Return (X, Y) of the center of cell containing provided text 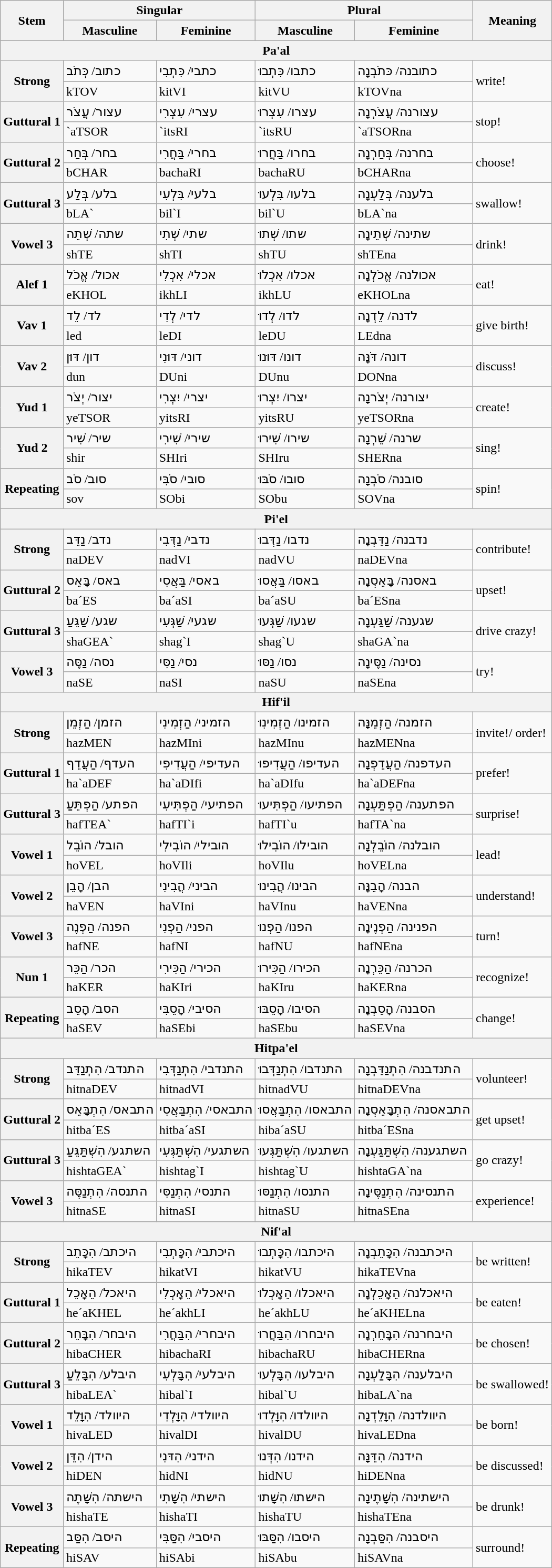
bLA` (109, 213)
הזמיני/ הַזְמִינִי (206, 722)
shTI (206, 254)
הידני/ הִדּנִי (206, 1456)
naSU (305, 682)
היכתב/ הִכָּתֵב (109, 1252)
bil`I (206, 213)
הידנה/ הִדֵּנָּה (414, 1456)
hishaTU (305, 1517)
surprise! (512, 814)
Hitpa'el (277, 1048)
Nif'al (277, 1231)
הידן/ הִדֵּן (109, 1456)
hafNI (206, 947)
הזמן/ הַזְמֵן (109, 722)
ha`aDEFna (414, 784)
השתגע/ הִשְׁתַּגֵּעַ (109, 1150)
`aTSOR (109, 132)
בחרו/ בַּחֲרוּ (305, 152)
be written! (512, 1262)
SObu (305, 499)
hafNE (109, 947)
הובלנה/ הוֹבֵלְנָה (414, 845)
ha`aDEF (109, 784)
הזמנה/ הַזְמֵנָּה (414, 722)
hazMIni (206, 743)
לד/ לֵד (109, 316)
Singular (159, 11)
spin! (512, 489)
hitba´ESna (414, 1130)
haVIni (206, 906)
סובו/ סֹבּוּ (305, 479)
hishaTI (206, 1517)
kTOVna (414, 91)
volunteer! (512, 1078)
שירו/ שִׁירוּ (305, 438)
hivaLED (109, 1435)
שירי/ שִׁירִי (206, 438)
עצורנה/ עֲצֹרְנָה (414, 112)
shaGEA` (109, 641)
hishaTEna (414, 1517)
bachaRI (206, 173)
כתבי/ כִּתְבִי (206, 71)
נדבו/ נַדְּבוּ (305, 539)
אכלי/ אִכְלִי (206, 275)
בחרי/ בַּחֲרִי (206, 152)
hitnadVI (206, 1089)
ikhLU (305, 295)
SOVna (414, 499)
הכירו/ הַכִּירוּ (305, 967)
hiba´aSU (305, 1130)
הפתיעו/ הַפְתִּיעוּ (305, 804)
leDI (206, 336)
היבלעי/ הִבָּלְעִי (206, 1374)
ha`aDIfu (305, 784)
swallow! (512, 203)
sov (109, 499)
hiSAbi (206, 1557)
היסבי/ הִסַּבִּי (206, 1537)
eat! (512, 285)
הזמינו/ הַזְמִינִוּ (305, 722)
hiSAbu (305, 1557)
naDEVna (414, 559)
he´aKHELna (414, 1313)
LEdna (414, 336)
hitba´aSI (206, 1130)
Pi'el (277, 519)
באס/ בָּאֵס (109, 580)
hitnaSI (206, 1211)
bCHARna (414, 173)
hikatVU (305, 1272)
hoVELna (414, 865)
הובל/ הוֹבֵל (109, 845)
היאכלי/ הֵאָכְלִי (206, 1293)
DUni (206, 377)
הסיבי/ הָסֵבִּי (206, 1008)
hazMInu (305, 743)
בלעו/ בִּלְעוּ (305, 193)
הידנו/ הִדְּנוּ (305, 1456)
ba´ES (109, 600)
hafNU (305, 947)
היכתבי/ הִכָּתְבִי (206, 1252)
נסי/ נַסִּי (206, 662)
eKHOLna (414, 295)
התנדבי/ הִתְנַדְּבִי (206, 1068)
haVInu (305, 906)
אכולנה/ אֱכֹלְנָה (414, 275)
באסי/ בַּאֲסִי (206, 580)
העדף/ הַעֲדֵף (109, 763)
surround! (512, 1547)
invite!/ order! (512, 732)
היבלענה/ הִבָּלַעְנָה (414, 1374)
kTOV (109, 91)
shTEna (414, 254)
DONna (414, 377)
היבחרי/ הִבַּחֲרִי (206, 1333)
כתבו/ כִּתְבוּ (305, 71)
נדבי/ נַדְּבִי (206, 539)
experience! (512, 1201)
היסבנה/ הִסַּבְנָה (414, 1537)
הישתי/ הִשָּׁתִי (206, 1497)
Stem (32, 20)
`aTSORna (414, 132)
hiDENna (414, 1476)
סובנה/ סֹבְנָה (414, 479)
התנסי/ הִתְנַסִּי (206, 1191)
התנדב/ הִתְנַדֵּב (109, 1068)
שגעו/ שַׁגְּעוּ (305, 621)
lead! (512, 855)
haSEbu (305, 1028)
Nun 1 (32, 977)
hivaLEDna (414, 1435)
היוולד/ הִוָּלֵד (109, 1415)
get upset! (512, 1119)
hidNI (206, 1476)
drink! (512, 244)
הישתו/ הִשָּׁתוּ (305, 1497)
hibaCHERna (414, 1354)
hafTEA` (109, 824)
hazMEN (109, 743)
דונה/ דֹּנָּה (414, 356)
upset! (512, 590)
התנסו/ הִתְנַסּוּ (305, 1191)
understand! (512, 896)
shag`U (305, 641)
הבינו/ הֲבִינוּ (305, 886)
היאכלו/ הֵאָכְלוּ (305, 1293)
drive crazy! (512, 631)
אכלו/ אִכְלוּ (305, 275)
יצור/ יְצֹר (109, 397)
haKIri (206, 988)
הסיבו/ הָסֵבּוּ (305, 1008)
eKHOL (109, 295)
הבנה/ הָבֵנָּה (414, 886)
הפתע/ הַפְתֵּעַ (109, 804)
היבחר/ הִבָּחֵר (109, 1333)
בלעי/ בִּלְעִי (206, 193)
`itsRI (206, 132)
hibaLEA` (109, 1395)
sing! (512, 448)
היסבו/ הִסַּבּוּ (305, 1537)
haKER (109, 988)
היאכל/ הֵאָכֵל (109, 1293)
be discussed! (512, 1466)
be chosen! (512, 1343)
שתו/ שְׁתוּ (305, 234)
hishaTE (109, 1517)
hivalDI (206, 1435)
השתגעו/ הִשְׁתַּגְּעוּ (305, 1150)
hishtag`U (305, 1170)
שגע/ שַׁגֵּעַ (109, 621)
hikaTEVna (414, 1272)
באסו/ בַּאֲסוּ (305, 580)
שגענה/ שַׁגַּעְנָה (414, 621)
נדב/ נַדֵּב (109, 539)
הפנינה/ הַפְנֶינָה (414, 927)
Hif'il (277, 702)
התבאסנה/ הִתְבָּאֵסְנָה (414, 1109)
haVENna (414, 906)
נסינה/ נַסֶּינָה (414, 662)
הביני/ הֲבִינִי (206, 886)
hitnaSE (109, 1211)
הובילו/ הוֹבִילוּ (305, 845)
התבאסי/ הִתְבַּאֲסִי (206, 1109)
נדבנה/ נַדֵּבְנָה (414, 539)
Pa'al (277, 50)
be swallowed! (512, 1384)
כתובנה/ כּתֹבְנָה (414, 71)
dun (109, 377)
באסנה/ בָּאֵסְנָה (414, 580)
nadVU (305, 559)
`itsRU (305, 132)
Yud 1 (32, 407)
ba´aSU (305, 600)
hitnaSEna (414, 1211)
לדי/ לְדִי (206, 316)
Yud 2 (32, 448)
SObi (206, 499)
hitnaDEV (109, 1089)
hoVEL (109, 865)
haSEV (109, 1028)
הפתיעי/ הַפְתִּיעִי (206, 804)
hitnaSU (305, 1211)
hoVIli (206, 865)
Meaning (512, 20)
הכרנה/ הַכֵּרְנָה (414, 967)
haSEbi (206, 1028)
shTU (305, 254)
naDEV (109, 559)
היכתבנה/ הִכָּתֵבְנָה (414, 1252)
נסו/ נַסּוּ (305, 662)
התבאסו/ הִתְבַּאֲסוּ (305, 1109)
hibaCHER (109, 1354)
haKERna (414, 988)
אכול/ אֱכֹל (109, 275)
hazMENna (414, 743)
hibachaRU (305, 1354)
hafTI`u (305, 824)
hiSAVna (414, 1557)
לדו/ לְדוּ (305, 316)
hishtag`I (206, 1170)
העדפנה/ הַעֲדֵפְנָה (414, 763)
הכירי/ הַכִּירִי (206, 967)
התנדבנה/ הִתְנַדֵּבְנָה (414, 1068)
hitnaDEVna (414, 1089)
choose! (512, 162)
hishtaGA`na (414, 1170)
leDU (305, 336)
בלע/ בְּלַע (109, 193)
hiDEN (109, 1476)
naSI (206, 682)
הפנה/ הַפְנֶה (109, 927)
hibal`I (206, 1395)
hafTA`na (414, 824)
היוולדי/ הִוָּלְדִי (206, 1415)
bCHAR (109, 173)
Vav 1 (32, 326)
הפני/ הַפְנִי (206, 927)
hivalDU (305, 1435)
shag`I (206, 641)
be born! (512, 1425)
דונו/ דּוּנוּ (305, 356)
שתי/ שְׁתִי (206, 234)
yeTSOR (109, 418)
דון/ דּוּן (109, 356)
yitsRU (305, 418)
הובילי/ הוֹבִילִי (206, 845)
היאכלנה/ הֵאָכֵלְנָה (414, 1293)
kitVU (305, 91)
עצור/ עֲצֹר (109, 112)
התבאס/ הִתְבָּאֵס (109, 1109)
השתגעי/ הִשְׁתַּגְּעִי (206, 1150)
recognize! (512, 977)
שתה/ שְׁתֵה (109, 234)
יצורנה/ יְצֹרנָה (414, 397)
yitsRI (206, 418)
נסה/ נַסֶּה (109, 662)
hibal`U (305, 1395)
prefer! (512, 773)
hishtaGEA` (109, 1170)
שגעי/ שַׁגְּעִי (206, 621)
התנסינה/ הִתְנַסֶּינָה (414, 1191)
SHIru (305, 458)
haVEN (109, 906)
העדיפו/ הַעֲדִיפוּ (305, 763)
go crazy! (512, 1160)
הסב/ הָסֵב (109, 1008)
shaGA`na (414, 641)
השתגענה/ הִשְׁתַּגַּעְנָה (414, 1150)
היבלעו/ הִבָּלְעוּ (305, 1374)
hibachaRI (206, 1354)
haSEVna (414, 1028)
naSE (109, 682)
היבחרו/ הִבַּחֲרוּ (305, 1333)
bLA`na (414, 213)
change! (512, 1018)
ba´aSI (206, 600)
הישתה/ הִשָּׁתֶה (109, 1497)
hitba´ES (109, 1130)
כתוב/ כְּתֹב (109, 71)
בחרנה/ בְּחַרְנָה (414, 152)
שתינה/ שְׁתֵינָה (414, 234)
Plural (364, 11)
היבחרנה/ הִבָּחֵרְנָה (414, 1333)
הפנו/ הַפְנוּ (305, 927)
hikaTEV (109, 1272)
SHERna (414, 458)
שיר/ שִׁיר (109, 438)
בחר/ בְּחַר (109, 152)
bil`U (305, 213)
לדנה/ לֵדְנָה (414, 316)
hafNEna (414, 947)
shir (109, 458)
hikatVI (206, 1272)
give birth! (512, 326)
סוב/ סֹב (109, 479)
nadVI (206, 559)
Vav 2 (32, 366)
hidNU (305, 1476)
התנסה/ הִתְנַסֶּה (109, 1191)
haKIru (305, 988)
yeTSORna (414, 418)
היוולדנה/ הִוָּלֵדְנָה (414, 1415)
היסב/ הִסַּב (109, 1537)
התנדבו/ הִתְנַדְּבוּ (305, 1068)
הישתינה/ הִשָּׁתֶינָה (414, 1497)
היוולדו/ הִוָּלְדוּ (305, 1415)
be drunk! (512, 1507)
discuss! (512, 366)
העדיפי/ הַעֲדִיפִי (206, 763)
ba´ESna (414, 600)
stop! (512, 122)
היבלע/ הִבָּלֵעַ (109, 1374)
he´akhLU (305, 1313)
יצרו/ יִצְרוּ‎ (305, 397)
SHIri (206, 458)
he´aKHEL (109, 1313)
he´akhLI (206, 1313)
הבן/ הָבֵן (109, 886)
Alef 1 (32, 285)
היכתבו/ הִכָּתְבוּ (305, 1252)
עצרי/ עִצְרִי (206, 112)
kitVI (206, 91)
עצרו/ עִצְרוּ (305, 112)
be eaten! (512, 1303)
הסבנה/ הָסֵבְנָה (414, 1008)
יצרי/ יִצְרִי (206, 397)
DUnu (305, 377)
hibaLA`na (414, 1395)
turn! (512, 937)
hiSAV (109, 1557)
דוני/ דּוּנִי (206, 356)
בלענה/ בְּלַעְנָה (414, 193)
write! (512, 81)
hafTI`i (206, 824)
bachaRU (305, 173)
ha`aDIfi (206, 784)
סובי/ סֹבִּי (206, 479)
contribute! (512, 549)
shTE (109, 254)
led (109, 336)
שרנה/ שֵׁרְנָה (414, 438)
create! (512, 407)
ikhLI (206, 295)
הכר/ הַכֵּר (109, 967)
try! (512, 672)
הפתענה/ הַפְתַּעְנָה (414, 804)
hitnadVU (305, 1089)
naSEna (414, 682)
hoVIlu (305, 865)
